Identify which cell holds the provided text, then report its (x, y) central coordinate. 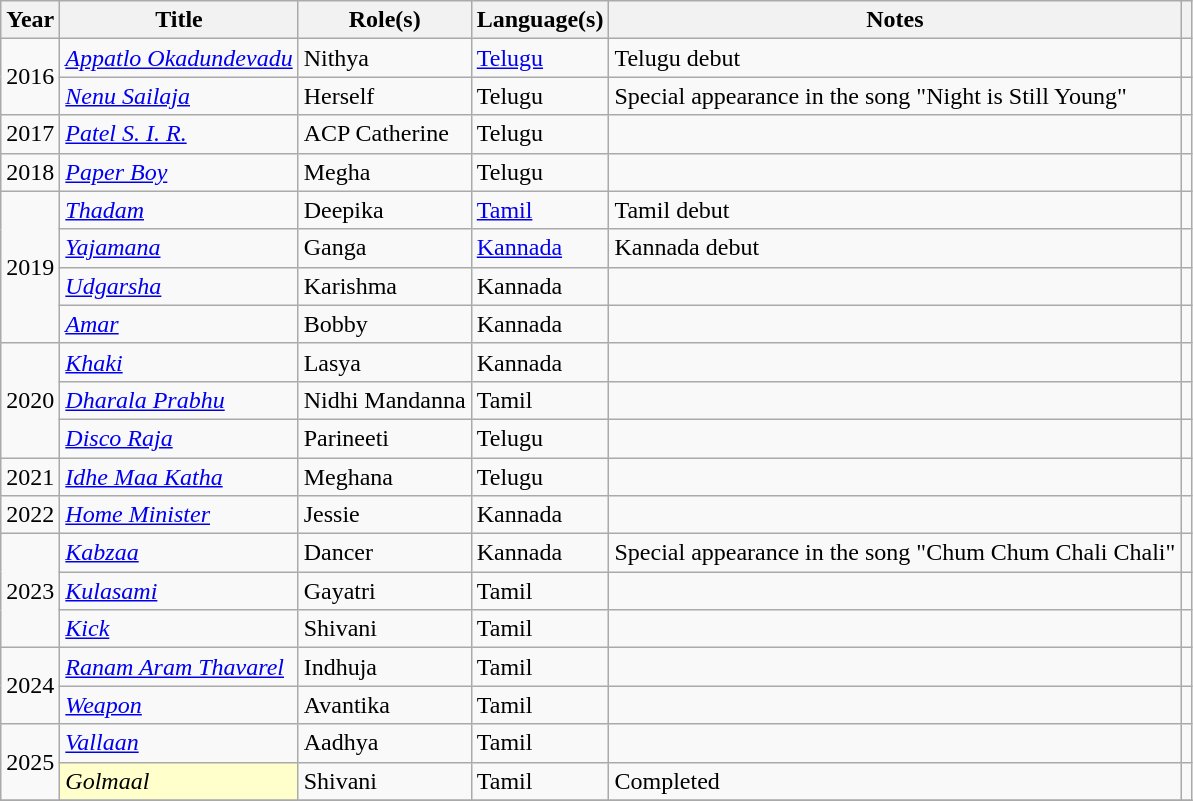
Deepika (384, 210)
Udgarsha (179, 286)
Appatlo Okadundevadu (179, 58)
2022 (30, 515)
Vallaan (179, 743)
Patel S. I. R. (179, 134)
Golmaal (179, 781)
Title (179, 20)
Kannada debut (895, 248)
2019 (30, 267)
Paper Boy (179, 172)
Home Minister (179, 515)
Bobby (384, 324)
2025 (30, 762)
Completed (895, 781)
Special appearance in the song "Night is Still Young" (895, 96)
Kabzaa (179, 553)
Notes (895, 20)
Megha (384, 172)
Dharala Prabhu (179, 400)
Aadhya (384, 743)
2018 (30, 172)
Meghana (384, 477)
Nithya (384, 58)
2017 (30, 134)
Role(s) (384, 20)
Kulasami (179, 591)
Yajamana (179, 248)
2024 (30, 686)
Indhuja (384, 667)
Tamil debut (895, 210)
Avantika (384, 705)
2023 (30, 591)
2020 (30, 400)
Lasya (384, 362)
Karishma (384, 286)
Herself (384, 96)
Parineeti (384, 438)
Kick (179, 629)
Nidhi Mandanna (384, 400)
Special appearance in the song "Chum Chum Chali Chali" (895, 553)
Ganga (384, 248)
Idhe Maa Katha (179, 477)
Khaki (179, 362)
2021 (30, 477)
Dancer (384, 553)
Ranam Aram Thavarel (179, 667)
Nenu Sailaja (179, 96)
Weapon (179, 705)
Gayatri (384, 591)
2016 (30, 77)
ACP Catherine (384, 134)
Disco Raja (179, 438)
Language(s) (540, 20)
Thadam (179, 210)
Jessie (384, 515)
Amar (179, 324)
Telugu debut (895, 58)
Year (30, 20)
